Provide the [x, y] coordinate of the cell's center where the given text is located.  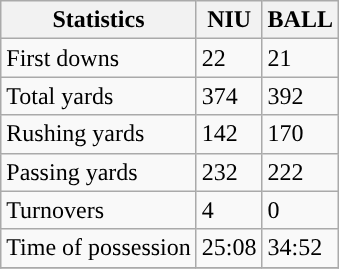
374 [229, 96]
21 [300, 58]
25:08 [229, 248]
4 [229, 210]
Total yards [99, 96]
BALL [300, 20]
NIU [229, 20]
Passing yards [99, 172]
First downs [99, 58]
Turnovers [99, 210]
34:52 [300, 248]
Rushing yards [99, 134]
142 [229, 134]
222 [300, 172]
Time of possession [99, 248]
170 [300, 134]
392 [300, 96]
Statistics [99, 20]
22 [229, 58]
232 [229, 172]
0 [300, 210]
